Determine the (x, y) coordinate at the center of the cell enclosing the given text.  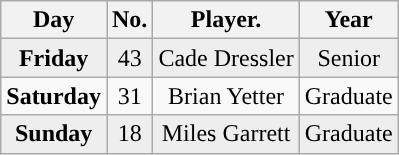
Senior (348, 58)
Brian Yetter (226, 96)
Miles Garrett (226, 134)
43 (129, 58)
Friday (54, 58)
Sunday (54, 134)
Year (348, 20)
Day (54, 20)
31 (129, 96)
Cade Dressler (226, 58)
18 (129, 134)
Player. (226, 20)
No. (129, 20)
Saturday (54, 96)
